Determine the [X, Y] coordinate at the center of the cell enclosing the given text.  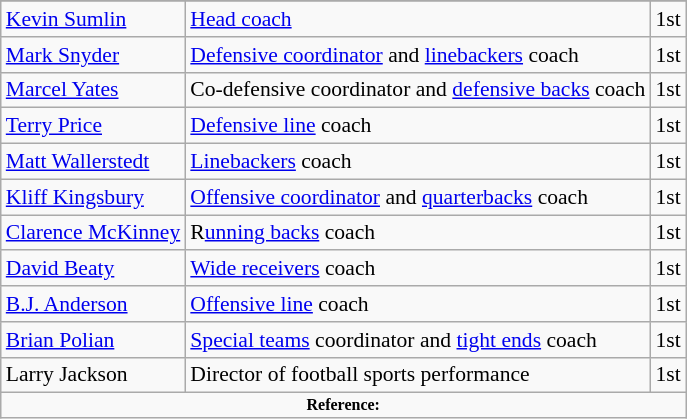
Larry Jackson [94, 375]
Matt Wallerstedt [94, 162]
Offensive coordinator and quarterbacks coach [418, 197]
Special teams coordinator and tight ends coach [418, 340]
David Beaty [94, 269]
Director of football sports performance [418, 375]
Reference: [344, 405]
Clarence McKinney [94, 233]
Defensive line coach [418, 126]
Wide receivers coach [418, 269]
Mark Snyder [94, 55]
Kliff Kingsbury [94, 197]
Defensive coordinator and linebackers coach [418, 55]
Marcel Yates [94, 90]
B.J. Anderson [94, 304]
Kevin Sumlin [94, 19]
Head coach [418, 19]
Offensive line coach [418, 304]
Co-defensive coordinator and defensive backs coach [418, 90]
Terry Price [94, 126]
Running backs coach [418, 233]
Brian Polian [94, 340]
Linebackers coach [418, 162]
